Capture the cell that displays the provided text and extract its [X, Y] central coordinate. 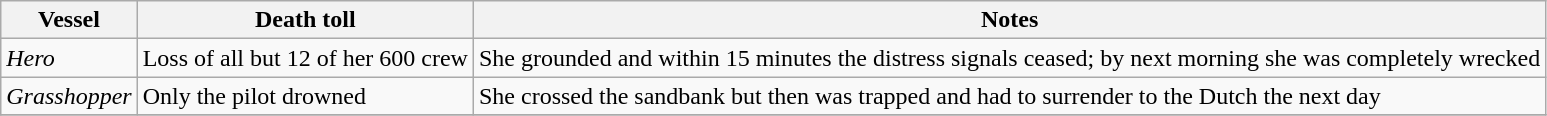
Loss of all but 12 of her 600 crew [305, 58]
Only the pilot drowned [305, 96]
Notes [1009, 20]
Hero [69, 58]
She grounded and within 15 minutes the distress signals ceased; by next morning she was completely wrecked [1009, 58]
Death toll [305, 20]
Vessel [69, 20]
She crossed the sandbank but then was trapped and had to surrender to the Dutch the next day [1009, 96]
Grasshopper [69, 96]
